Locate the cell with the specified text and output its [x, y] center coordinate. 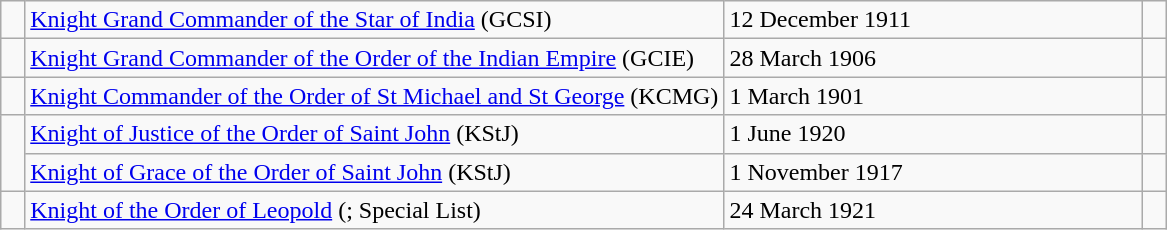
1 June 1920 [933, 134]
24 March 1921 [933, 210]
Knight of the Order of Leopold (; Special List) [374, 210]
Knight of Justice of the Order of Saint John (KStJ) [374, 134]
Knight of Grace of the Order of Saint John (KStJ) [374, 172]
28 March 1906 [933, 58]
Knight Grand Commander of the Star of India (GCSI) [374, 20]
Knight Grand Commander of the Order of the Indian Empire (GCIE) [374, 58]
1 March 1901 [933, 96]
Knight Commander of the Order of St Michael and St George (KCMG) [374, 96]
1 November 1917 [933, 172]
12 December 1911 [933, 20]
